Extract the [X, Y] coordinate from the center of the cell holding the provided text.  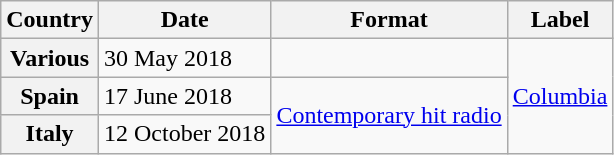
30 May 2018 [184, 58]
Format [389, 20]
Label [560, 20]
12 October 2018 [184, 134]
Date [184, 20]
Columbia [560, 96]
17 June 2018 [184, 96]
Spain [50, 96]
Various [50, 58]
Contemporary hit radio [389, 115]
Country [50, 20]
Italy [50, 134]
